Identify which cell holds the provided text, then report its (x, y) central coordinate. 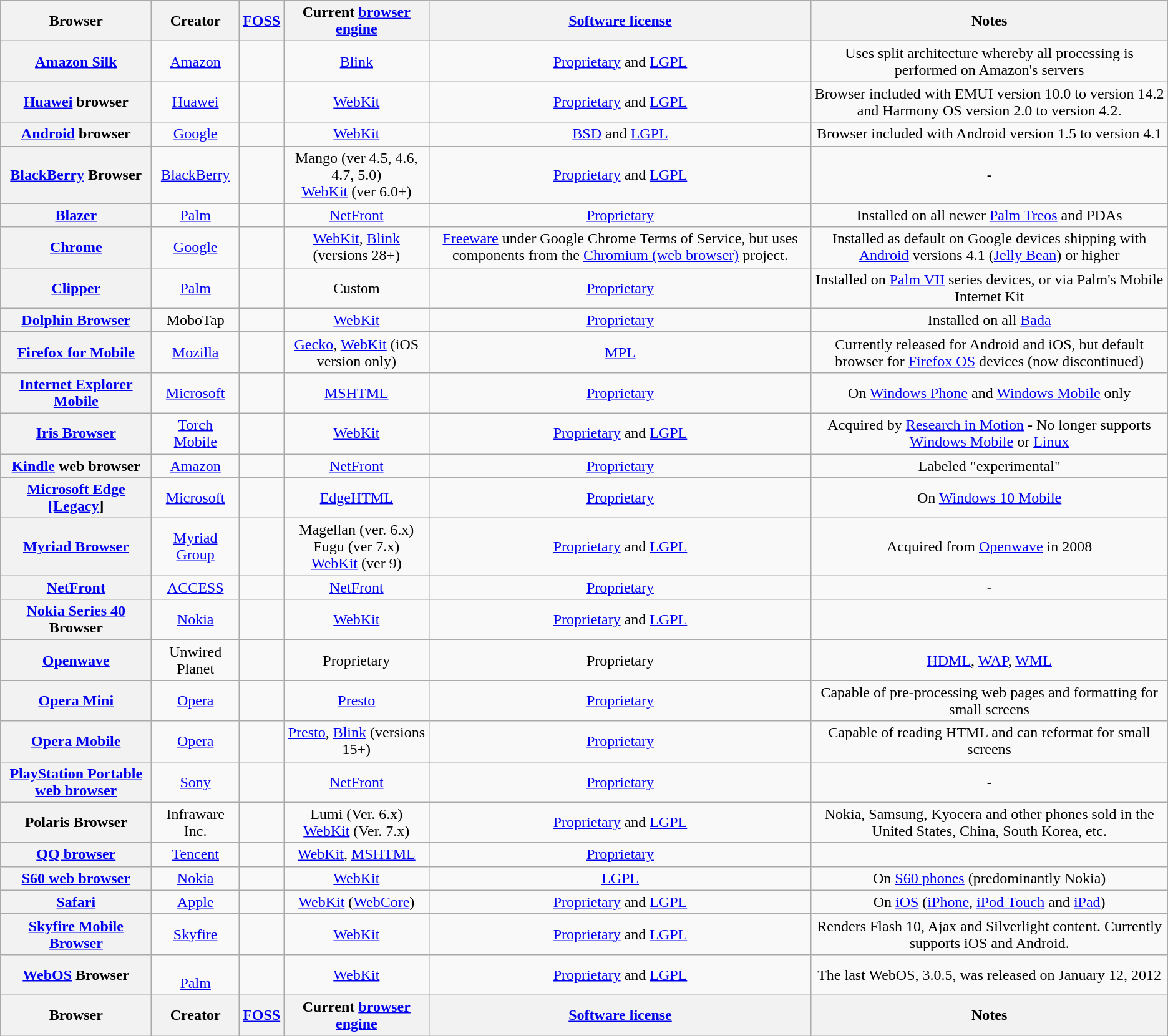
Microsoft Edge [Legacy] (76, 498)
Capable of reading HTML and can reformat for small screens (990, 741)
Magellan (ver. 6.x) Fugu (ver 7.x) WebKit (ver 9) (357, 547)
Labeled "experimental" (990, 466)
Polaris Browser (76, 822)
Installed as default on Google devices shipping with Android versions 4.1 (Jelly Bean) or higher (990, 247)
Firefox for Mobile (76, 352)
PlayStation Portable web browser (76, 782)
On Windows Phone and Windows Mobile only (990, 393)
Currently released for Android and iOS, but default browser for Firefox OS devices (now discontinued) (990, 352)
Browser included with Android version 1.5 to version 4.1 (990, 134)
On Windows 10 Mobile (990, 498)
Myriad Browser (76, 547)
LGPL (620, 878)
Iris Browser (76, 433)
Safari (76, 902)
Installed on all newer Palm Treos and PDAs (990, 215)
Sony (196, 782)
Skyfire Mobile Browser (76, 934)
BSD and LGPL (620, 134)
EdgeHTML (357, 498)
Blazer (76, 215)
Torch Mobile (196, 433)
Huawei browser (76, 102)
Gecko, WebKit (iOS version only) (357, 352)
Skyfire (196, 934)
Amazon Silk (76, 61)
Dolphin Browser (76, 320)
Nokia, Samsung, Kyocera and other phones sold in the United States, China, South Korea, etc. (990, 822)
Internet Explorer Mobile (76, 393)
Acquired from Openwave in 2008 (990, 547)
Lumi (Ver. 6.x) WebKit (Ver. 7.x) (357, 822)
BlackBerry Browser (76, 175)
Clipper (76, 288)
WebKit (WebCore) (357, 902)
On S60 phones (predominantly Nokia) (990, 878)
Installed on Palm VII series devices, or via Palm's Mobile Internet Kit (990, 288)
Capable of pre-processing web pages and formatting for small screens (990, 701)
Opera Mini (76, 701)
Openwave (76, 660)
WebOS Browser (76, 974)
Uses split architecture whereby all processing is performed on Amazon's servers (990, 61)
Custom (357, 288)
Nokia Series 40 Browser (76, 620)
Chrome (76, 247)
WebKit, Blink (versions 28+) (357, 247)
Android browser (76, 134)
MPL (620, 352)
Browser included with EMUI version 10.0 to version 14.2 and Harmony OS version 2.0 to version 4.2. (990, 102)
Mango (ver 4.5, 4.6, 4.7, 5.0)WebKit (ver 6.0+) (357, 175)
The last WebOS, 3.0.5, was released on January 12, 2012 (990, 974)
On iOS (iPhone, iPod Touch and iPad) (990, 902)
S60 web browser (76, 878)
Kindle web browser (76, 466)
Infraware Inc. (196, 822)
BlackBerry (196, 175)
WebKit, MSHTML (357, 854)
Blink (357, 61)
Myriad Group (196, 547)
Renders Flash 10, Ajax and Silverlight content. Currently supports iOS and Android. (990, 934)
Opera Mobile (76, 741)
Tencent (196, 854)
QQ browser (76, 854)
Unwired Planet (196, 660)
Mozilla (196, 352)
Presto, Blink (versions 15+) (357, 741)
Apple (196, 902)
MoboTap (196, 320)
ACCESS (196, 588)
Presto (357, 701)
HDML, WAP, WML (990, 660)
Huawei (196, 102)
Installed on all Bada (990, 320)
Freeware under Google Chrome Terms of Service, but uses components from the Chromium (web browser) project. (620, 247)
Acquired by Research in Motion - No longer supports Windows Mobile or Linux (990, 433)
MSHTML (357, 393)
